From the cell containing the given text, extract its center point as [X, Y] coordinate. 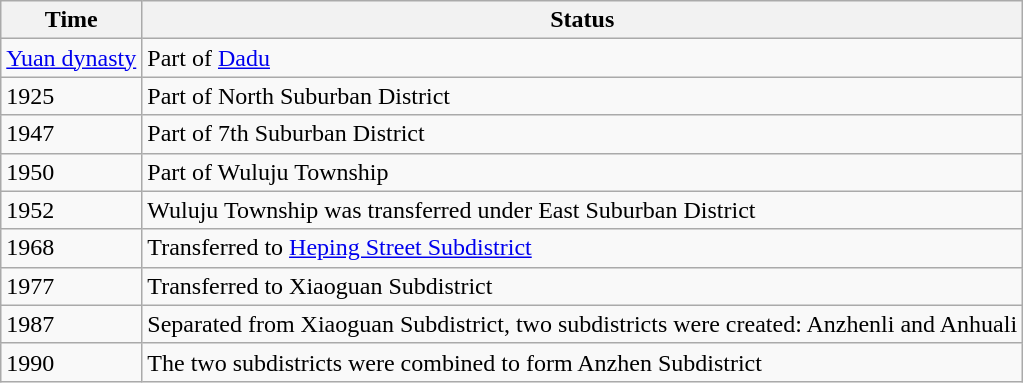
1952 [72, 210]
Part of 7th Suburban District [582, 134]
Yuan dynasty [72, 58]
1977 [72, 286]
Part of Wuluju Township [582, 172]
Status [582, 20]
1968 [72, 248]
1950 [72, 172]
Transferred to Heping Street Subdistrict [582, 248]
1947 [72, 134]
Wuluju Township was transferred under East Suburban District [582, 210]
Transferred to Xiaoguan Subdistrict [582, 286]
1990 [72, 362]
The two subdistricts were combined to form Anzhen Subdistrict [582, 362]
Part of North Suburban District [582, 96]
Time [72, 20]
1987 [72, 324]
Part of Dadu [582, 58]
Separated from Xiaoguan Subdistrict, two subdistricts were created: Anzhenli and Anhuali [582, 324]
1925 [72, 96]
